Locate the cell with the specified text and output its [x, y] center coordinate. 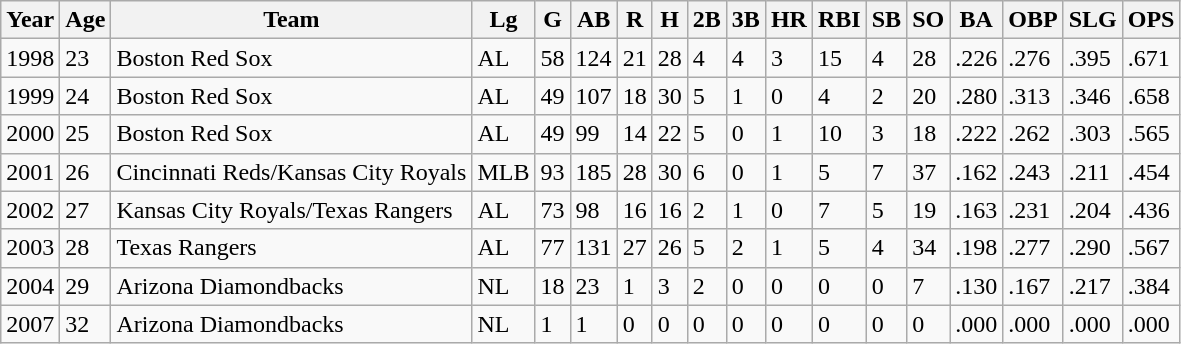
29 [86, 286]
1998 [30, 58]
.384 [1151, 286]
BA [976, 20]
.217 [1092, 286]
.226 [976, 58]
99 [594, 134]
HR [788, 20]
3B [746, 20]
OPS [1151, 20]
Year [30, 20]
.277 [1033, 248]
SO [928, 20]
.167 [1033, 286]
6 [706, 172]
.162 [976, 172]
93 [552, 172]
.303 [1092, 134]
.276 [1033, 58]
15 [839, 58]
2B [706, 20]
22 [670, 134]
H [670, 20]
2007 [30, 324]
2004 [30, 286]
Team [292, 20]
Texas Rangers [292, 248]
.163 [976, 210]
34 [928, 248]
20 [928, 96]
2000 [30, 134]
.243 [1033, 172]
R [634, 20]
RBI [839, 20]
SLG [1092, 20]
.395 [1092, 58]
107 [594, 96]
.436 [1151, 210]
32 [86, 324]
2002 [30, 210]
10 [839, 134]
.290 [1092, 248]
G [552, 20]
77 [552, 248]
.231 [1033, 210]
24 [86, 96]
.204 [1092, 210]
25 [86, 134]
131 [594, 248]
1999 [30, 96]
Cincinnati Reds/Kansas City Royals [292, 172]
.280 [976, 96]
37 [928, 172]
.671 [1151, 58]
.222 [976, 134]
.211 [1092, 172]
.565 [1151, 134]
2003 [30, 248]
.262 [1033, 134]
Age [86, 20]
58 [552, 58]
19 [928, 210]
Kansas City Royals/Texas Rangers [292, 210]
OBP [1033, 20]
124 [594, 58]
14 [634, 134]
.198 [976, 248]
185 [594, 172]
.658 [1151, 96]
MLB [504, 172]
SB [886, 20]
.454 [1151, 172]
.130 [976, 286]
2001 [30, 172]
.567 [1151, 248]
Lg [504, 20]
98 [594, 210]
.346 [1092, 96]
21 [634, 58]
73 [552, 210]
.313 [1033, 96]
AB [594, 20]
